Extract the (x, y) coordinate from the center of the cell holding the provided text.  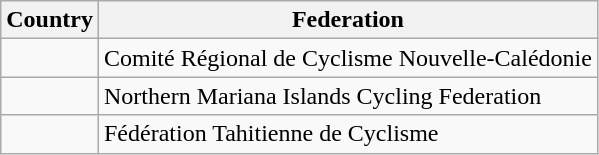
Northern Mariana Islands Cycling Federation (348, 96)
Federation (348, 20)
Fédération Tahitienne de Cyclisme (348, 134)
Country (50, 20)
Comité Régional de Cyclisme Nouvelle-Calédonie (348, 58)
